Provide the [X, Y] coordinate of the cell's center where the given text is located.  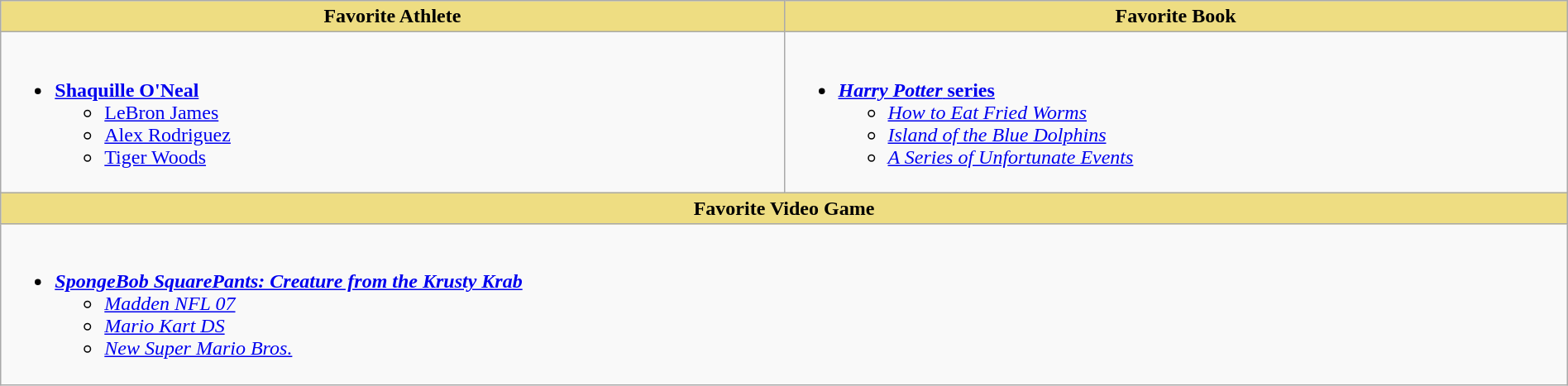
Harry Potter seriesHow to Eat Fried WormsIsland of the Blue DolphinsA Series of Unfortunate Events [1176, 112]
Favorite Video Game [784, 208]
Shaquille O'NealLeBron JamesAlex RodriguezTiger Woods [392, 112]
Favorite Book [1176, 17]
Favorite Athlete [392, 17]
SpongeBob SquarePants: Creature from the Krusty KrabMadden NFL 07Mario Kart DSNew Super Mario Bros. [784, 304]
